Return the [x, y] coordinate for the center point of the cell that contains the specified text.  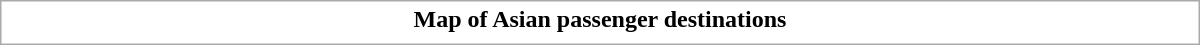
Map of Asian passenger destinations [600, 19]
